Locate the cell with the specified text and output its (X, Y) center coordinate. 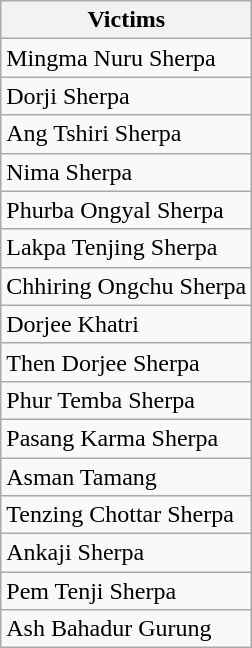
Dorjee Khatri (126, 324)
Ang Tshiri Sherpa (126, 134)
Ash Bahadur Gurung (126, 629)
Ankaji Sherpa (126, 553)
Victims (126, 20)
Then Dorjee Sherpa (126, 362)
Dorji Sherpa (126, 96)
Asman Tamang (126, 477)
Lakpa Tenjing Sherpa (126, 248)
Pem Tenji Sherpa (126, 591)
Nima Sherpa (126, 172)
Tenzing Chottar Sherpa (126, 515)
Phurba Ongyal Sherpa (126, 210)
Mingma Nuru Sherpa (126, 58)
Phur Temba Sherpa (126, 400)
Pasang Karma Sherpa (126, 438)
Chhiring Ongchu Sherpa (126, 286)
